Return the (X, Y) coordinate for the center point of the cell that contains the specified text.  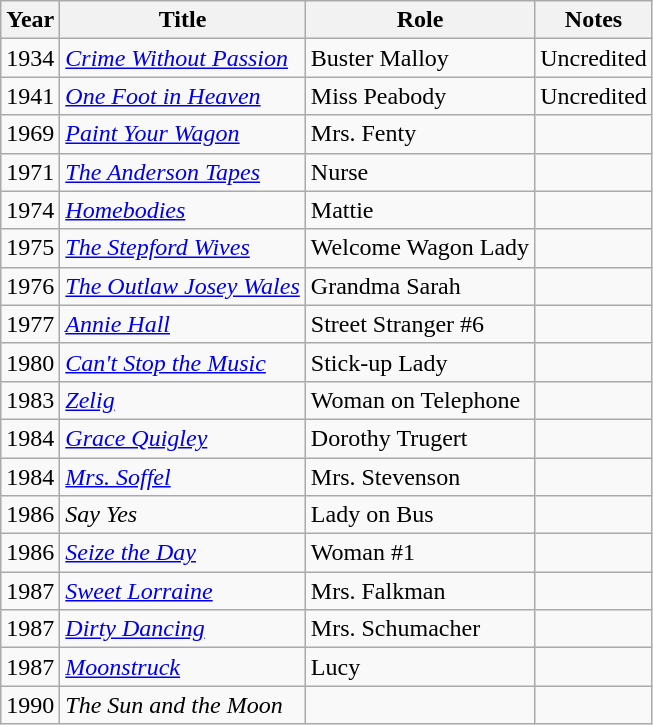
Mrs. Falkman (420, 591)
Mrs. Schumacher (420, 629)
Nurse (420, 172)
1975 (30, 248)
Crime Without Passion (182, 58)
Can't Stop the Music (182, 362)
Buster Malloy (420, 58)
Lucy (420, 667)
Mrs. Fenty (420, 134)
The Outlaw Josey Wales (182, 286)
1977 (30, 324)
Lady on Bus (420, 515)
Role (420, 20)
1976 (30, 286)
Dorothy Trugert (420, 438)
1983 (30, 400)
Paint Your Wagon (182, 134)
Dirty Dancing (182, 629)
Moonstruck (182, 667)
Sweet Lorraine (182, 591)
Notes (594, 20)
Title (182, 20)
Mrs. Stevenson (420, 477)
1971 (30, 172)
Welcome Wagon Lady (420, 248)
Stick-up Lady (420, 362)
Grandma Sarah (420, 286)
One Foot in Heaven (182, 96)
Mattie (420, 210)
Woman on Telephone (420, 400)
Seize the Day (182, 553)
1941 (30, 96)
The Sun and the Moon (182, 705)
The Stepford Wives (182, 248)
1974 (30, 210)
1934 (30, 58)
Miss Peabody (420, 96)
The Anderson Tapes (182, 172)
1980 (30, 362)
Street Stranger #6 (420, 324)
1969 (30, 134)
Homebodies (182, 210)
Annie Hall (182, 324)
Year (30, 20)
Mrs. Soffel (182, 477)
Zelig (182, 400)
Grace Quigley (182, 438)
Say Yes (182, 515)
1990 (30, 705)
Woman #1 (420, 553)
